Capture the cell that displays the provided text and extract its (X, Y) central coordinate. 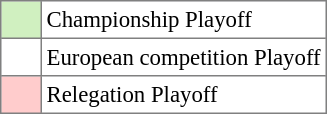
European competition Playoff (184, 57)
Championship Playoff (184, 20)
Relegation Playoff (184, 95)
